Provide the (X, Y) coordinate of the cell's center where the given text is located.  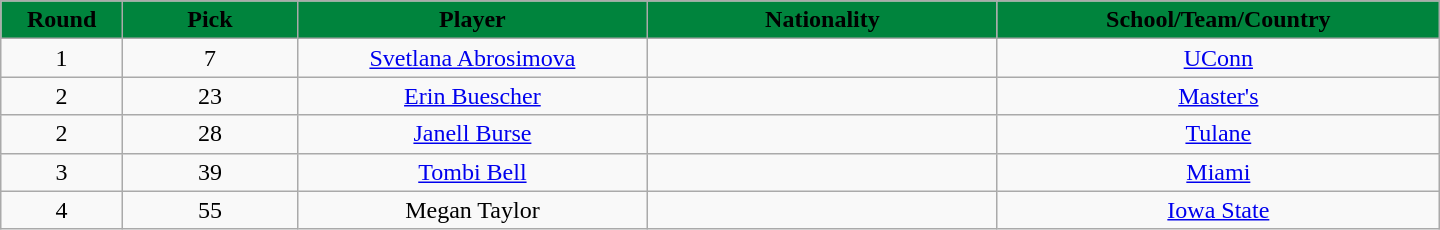
Master's (1218, 96)
Svetlana Abrosimova (472, 58)
4 (62, 210)
Tulane (1218, 134)
7 (210, 58)
3 (62, 172)
55 (210, 210)
Erin Buescher (472, 96)
23 (210, 96)
39 (210, 172)
28 (210, 134)
Iowa State (1218, 210)
UConn (1218, 58)
Pick (210, 20)
Miami (1218, 172)
Round (62, 20)
Megan Taylor (472, 210)
1 (62, 58)
Nationality (822, 20)
Janell Burse (472, 134)
School/Team/Country (1218, 20)
Tombi Bell (472, 172)
Player (472, 20)
